Identify which cell holds the provided text, then report its (x, y) central coordinate. 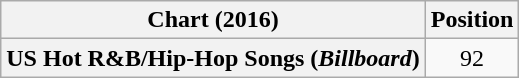
Chart (2016) (213, 20)
Position (472, 20)
92 (472, 58)
US Hot R&B/Hip-Hop Songs (Billboard) (213, 58)
